Provide the (x, y) coordinate of the cell's center where the given text is located.  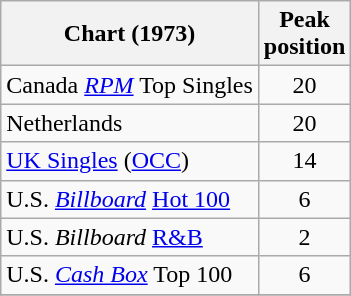
Netherlands (130, 123)
14 (304, 161)
U.S. Billboard Hot 100 (130, 199)
Canada RPM Top Singles (130, 85)
Peakposition (304, 34)
Chart (1973) (130, 34)
U.S. Cash Box Top 100 (130, 275)
2 (304, 237)
U.S. Billboard R&B (130, 237)
UK Singles (OCC) (130, 161)
